Pinpoint the cell where the given text exists, returning its [X, Y] midpoint coordinate. 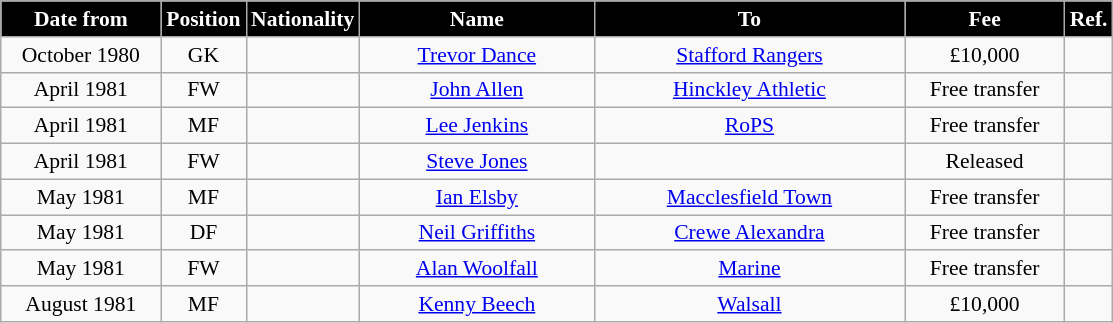
Trevor Dance [476, 55]
Ian Elsby [476, 197]
RoPS [749, 126]
Lee Jenkins [476, 126]
Kenny Beech [476, 304]
Nationality [302, 19]
October 1980 [81, 55]
Ref. [1089, 19]
Steve Jones [476, 162]
Crewe Alexandra [749, 233]
Fee [985, 19]
Neil Griffiths [476, 233]
Stafford Rangers [749, 55]
Released [985, 162]
Walsall [749, 304]
Position [204, 19]
Date from [81, 19]
Hinckley Athletic [749, 90]
Name [476, 19]
DF [204, 233]
Macclesfield Town [749, 197]
John Allen [476, 90]
Alan Woolfall [476, 269]
August 1981 [81, 304]
To [749, 19]
Marine [749, 269]
GK [204, 55]
